From the cell containing the given text, extract its center point as (X, Y) coordinate. 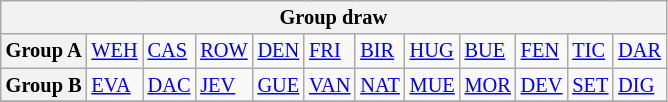
HUG (432, 51)
DAR (640, 51)
BIR (380, 51)
JEV (224, 85)
VAN (330, 85)
MUE (432, 85)
DAC (170, 85)
CAS (170, 51)
SET (590, 85)
TIC (590, 51)
DEN (279, 51)
Group draw (334, 17)
Group A (44, 51)
NAT (380, 85)
DEV (542, 85)
GUE (279, 85)
FEN (542, 51)
BUE (488, 51)
FRI (330, 51)
EVA (115, 85)
WEH (115, 51)
DIG (640, 85)
MOR (488, 85)
ROW (224, 51)
Group B (44, 85)
